Return the (X, Y) coordinate for the center point of the cell that contains the specified text.  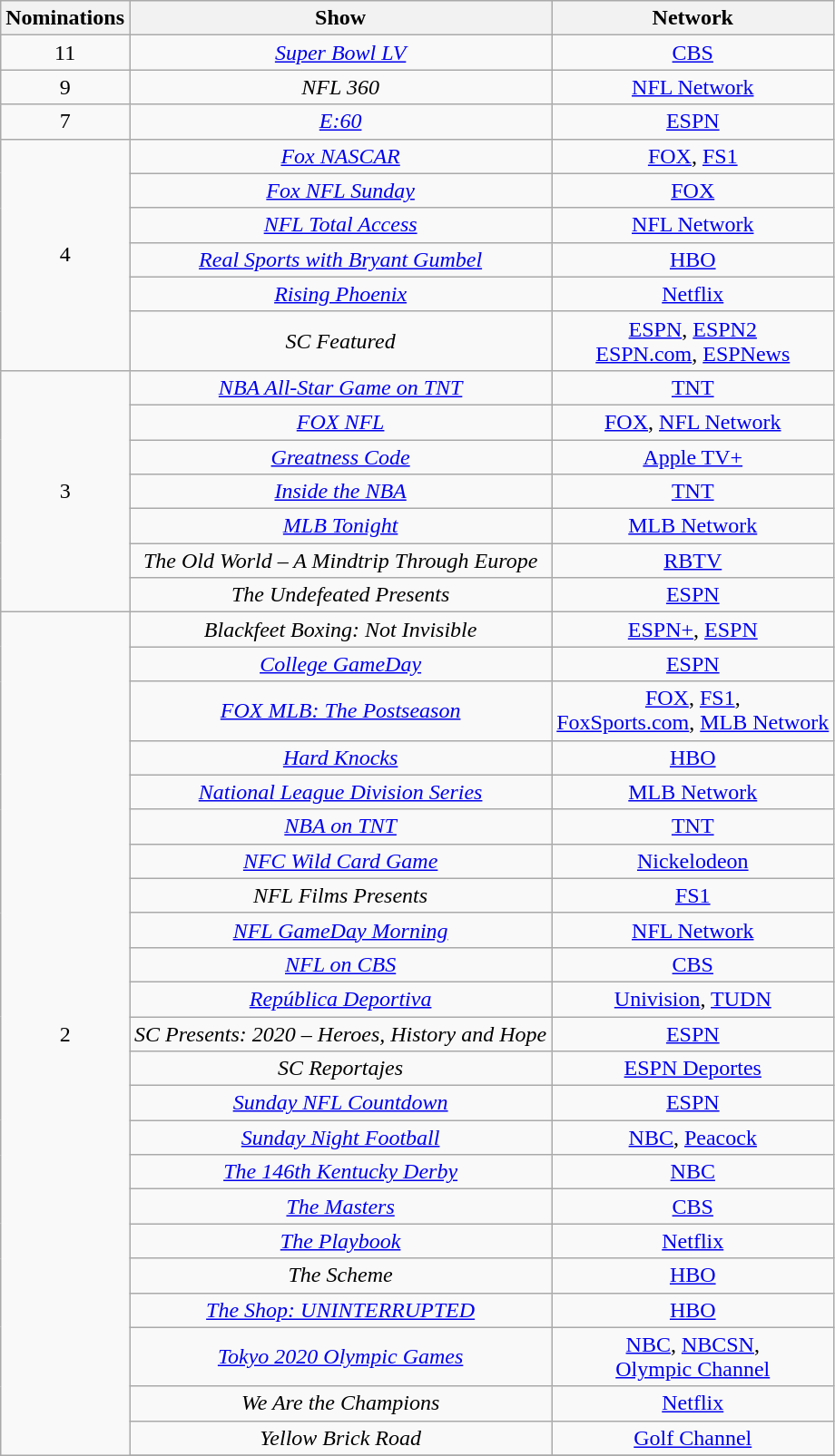
Apple TV+ (693, 456)
Nickelodeon (693, 861)
FOX, FS1,FoxSports.com, MLB Network (693, 711)
Nominations (65, 18)
ESPN Deportes (693, 1069)
NBC, NBCSN,Olympic Channel (693, 1357)
ESPN+, ESPN (693, 630)
Real Sports with Bryant Gumbel (339, 259)
NBC, Peacock (693, 1138)
FOX, FS1 (693, 156)
Rising Phoenix (339, 294)
The Masters (339, 1207)
Golf Channel (693, 1438)
The Scheme (339, 1275)
Sunday NFL Countdown (339, 1103)
NFL GameDay Morning (339, 930)
The Undefeated Presents (339, 595)
9 (65, 87)
NBC (693, 1172)
Greatness Code (339, 456)
SC Reportajes (339, 1069)
3 (65, 491)
Blackfeet Boxing: Not Invisible (339, 630)
E:60 (339, 122)
Network (693, 18)
Super Bowl LV (339, 53)
República Deportiva (339, 999)
NFL Films Presents (339, 895)
Univision, TUDN (693, 999)
2 (65, 1034)
FS1 (693, 895)
NFL on CBS (339, 964)
ESPN, ESPN2ESPN.com, ESPNews (693, 341)
The Shop: UNINTERRUPTED (339, 1310)
We Are the Champions (339, 1403)
NFL 360 (339, 87)
4 (65, 254)
Show (339, 18)
SC Presents: 2020 – Heroes, History and Hope (339, 1033)
MLB Tonight (339, 526)
Fox NASCAR (339, 156)
Yellow Brick Road (339, 1438)
FOX (693, 191)
Tokyo 2020 Olympic Games (339, 1357)
The Old World – A Mindtrip Through Europe (339, 561)
RBTV (693, 561)
NBA on TNT (339, 826)
FOX NFL (339, 422)
NFL Total Access (339, 225)
Inside the NBA (339, 492)
SC Featured (339, 341)
College GameDay (339, 664)
Sunday Night Football (339, 1138)
The 146th Kentucky Derby (339, 1172)
Hard Knocks (339, 757)
FOX, NFL Network (693, 422)
The Playbook (339, 1241)
FOX MLB: The Postseason (339, 711)
7 (65, 122)
NFC Wild Card Game (339, 861)
National League Division Series (339, 792)
NBA All-Star Game on TNT (339, 387)
11 (65, 53)
Fox NFL Sunday (339, 191)
